Locate the cell with the specified text and output its [x, y] center coordinate. 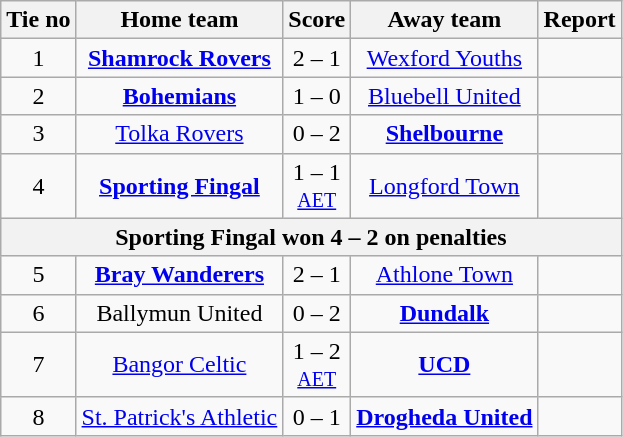
Sporting Fingal [180, 186]
Tolka Rovers [180, 134]
Athlone Town [444, 275]
Ballymun United [180, 313]
Report [580, 20]
Shelbourne [444, 134]
Longford Town [444, 186]
Dundalk [444, 313]
Sporting Fingal won 4 – 2 on penalties [311, 237]
6 [38, 313]
Away team [444, 20]
1 – 0 [317, 96]
7 [38, 364]
1 – 2 AET [317, 364]
Score [317, 20]
Bohemians [180, 96]
5 [38, 275]
UCD [444, 364]
Tie no [38, 20]
8 [38, 416]
1 [38, 58]
0 – 1 [317, 416]
3 [38, 134]
Shamrock Rovers [180, 58]
Bluebell United [444, 96]
St. Patrick's Athletic [180, 416]
Drogheda United [444, 416]
Wexford Youths [444, 58]
Bangor Celtic [180, 364]
2 [38, 96]
Bray Wanderers [180, 275]
Home team [180, 20]
4 [38, 186]
1 – 1 AET [317, 186]
